Capture the cell that displays the provided text and extract its [x, y] central coordinate. 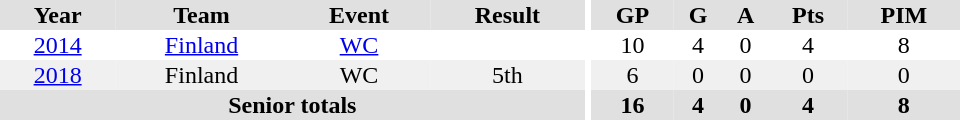
G [698, 15]
Result [507, 15]
GP [632, 15]
Senior totals [292, 105]
Year [58, 15]
10 [632, 45]
6 [632, 75]
Pts [808, 15]
16 [632, 105]
2014 [58, 45]
Event [359, 15]
2018 [58, 75]
PIM [904, 15]
Team [202, 15]
5th [507, 75]
A [746, 15]
